Pinpoint the cell where the given text exists, returning its (x, y) midpoint coordinate. 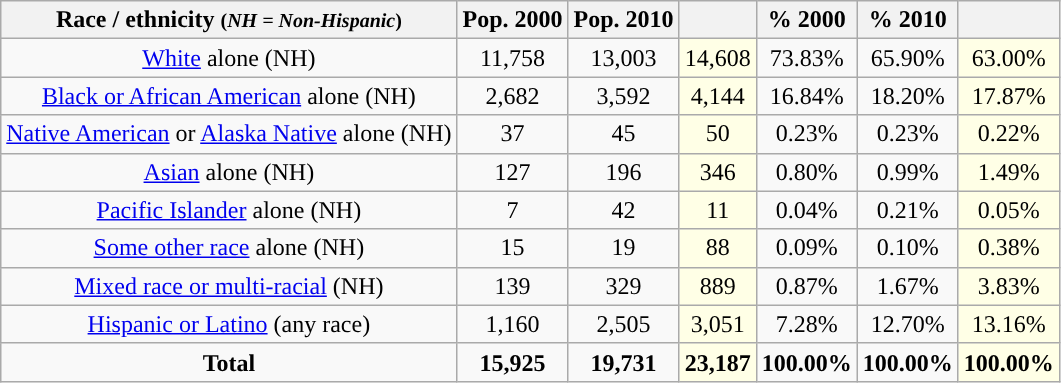
Asian alone (NH) (229, 172)
1,160 (512, 324)
45 (624, 134)
Black or African American alone (NH) (229, 96)
0.80% (806, 172)
73.83% (806, 58)
15,925 (512, 362)
0.22% (1008, 134)
3.83% (1008, 286)
Race / ethnicity (NH = Non-Hispanic) (229, 20)
0.09% (806, 248)
0.87% (806, 286)
127 (512, 172)
23,187 (718, 362)
14,608 (718, 58)
65.90% (908, 58)
0.38% (1008, 248)
0.10% (908, 248)
329 (624, 286)
% 2010 (908, 20)
11 (718, 210)
0.21% (908, 210)
2,682 (512, 96)
2,505 (624, 324)
37 (512, 134)
7.28% (806, 324)
19 (624, 248)
7 (512, 210)
19,731 (624, 362)
Some other race alone (NH) (229, 248)
63.00% (1008, 58)
Mixed race or multi-racial (NH) (229, 286)
88 (718, 248)
346 (718, 172)
12.70% (908, 324)
889 (718, 286)
3,592 (624, 96)
0.05% (1008, 210)
13.16% (1008, 324)
1.67% (908, 286)
White alone (NH) (229, 58)
0.99% (908, 172)
3,051 (718, 324)
50 (718, 134)
Native American or Alaska Native alone (NH) (229, 134)
13,003 (624, 58)
16.84% (806, 96)
139 (512, 286)
0.04% (806, 210)
Pop. 2010 (624, 20)
15 (512, 248)
42 (624, 210)
Pop. 2000 (512, 20)
Hispanic or Latino (any race) (229, 324)
196 (624, 172)
4,144 (718, 96)
11,758 (512, 58)
Total (229, 362)
Pacific Islander alone (NH) (229, 210)
18.20% (908, 96)
1.49% (1008, 172)
17.87% (1008, 96)
% 2000 (806, 20)
